Find where the given text appears and provide that cell's center as (x, y) coordinate. 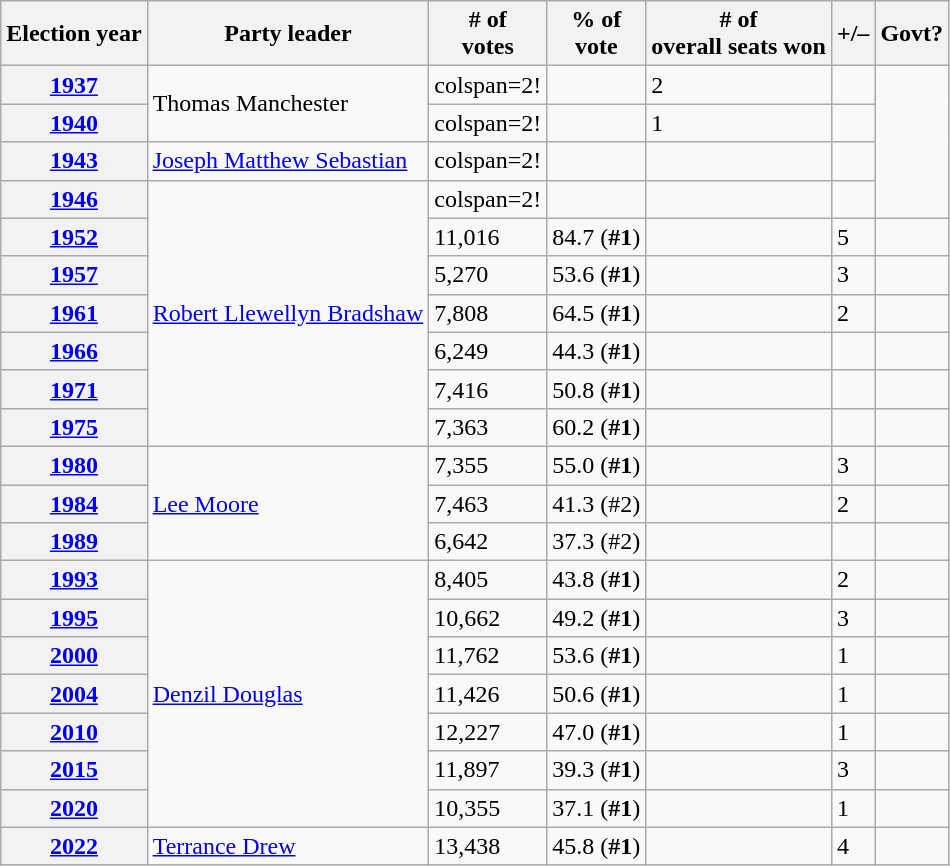
# ofvotes (488, 34)
39.3 (#1) (596, 770)
37.1 (#1) (596, 808)
5 (852, 237)
49.2 (#1) (596, 618)
1989 (74, 542)
10,355 (488, 808)
2010 (74, 732)
84.7 (#1) (596, 237)
Denzil Douglas (288, 694)
1993 (74, 580)
Party leader (288, 34)
1961 (74, 313)
4 (852, 846)
2015 (74, 770)
Thomas Manchester (288, 104)
44.3 (#1) (596, 351)
1995 (74, 618)
10,662 (488, 618)
1940 (74, 123)
Robert Llewellyn Bradshaw (288, 313)
7,416 (488, 389)
45.8 (#1) (596, 846)
55.0 (#1) (596, 465)
1946 (74, 199)
64.5 (#1) (596, 313)
43.8 (#1) (596, 580)
11,426 (488, 694)
1971 (74, 389)
7,463 (488, 503)
47.0 (#1) (596, 732)
1984 (74, 503)
50.8 (#1) (596, 389)
Election year (74, 34)
# ofoverall seats won (739, 34)
5,270 (488, 275)
Terrance Drew (288, 846)
7,808 (488, 313)
% ofvote (596, 34)
13,438 (488, 846)
11,762 (488, 656)
2004 (74, 694)
6,249 (488, 351)
1943 (74, 161)
12,227 (488, 732)
11,897 (488, 770)
60.2 (#1) (596, 427)
11,016 (488, 237)
8,405 (488, 580)
1937 (74, 85)
+/– (852, 34)
Govt? (912, 34)
1975 (74, 427)
1966 (74, 351)
1952 (74, 237)
1980 (74, 465)
41.3 (#2) (596, 503)
Joseph Matthew Sebastian (288, 161)
2000 (74, 656)
1957 (74, 275)
50.6 (#1) (596, 694)
6,642 (488, 542)
37.3 (#2) (596, 542)
7,363 (488, 427)
7,355 (488, 465)
Lee Moore (288, 503)
2020 (74, 808)
2022 (74, 846)
